Output the (X, Y) coordinate of the center of the cell containing the given text.  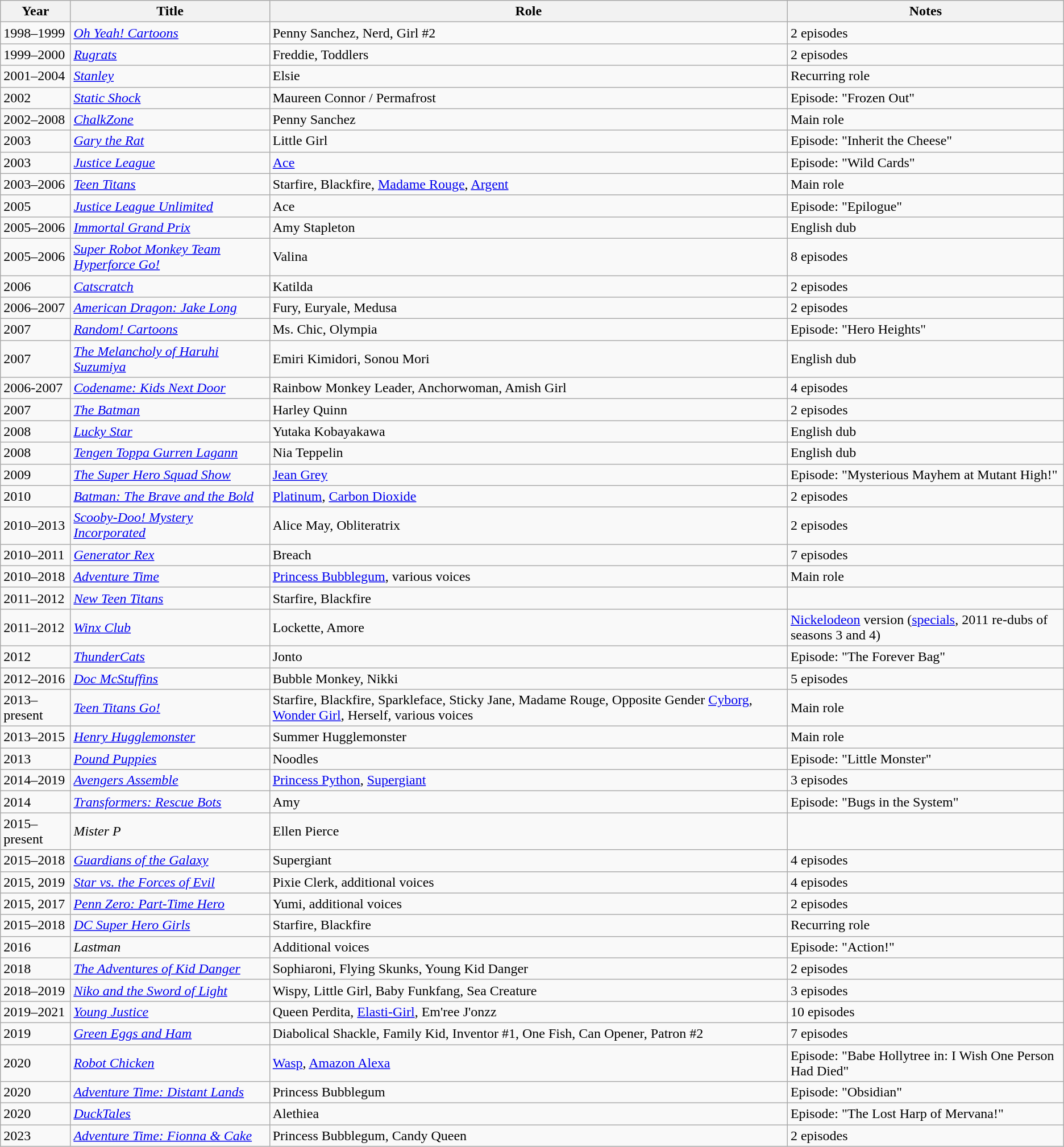
2002 (35, 98)
Title (170, 11)
Princess Bubblegum, Candy Queen (529, 1136)
Freddie, Toddlers (529, 55)
Penn Zero: Part-Time Hero (170, 904)
Starfire, Blackfire, Sparkleface, Sticky Jane, Madame Rouge, Opposite Gender Cyborg, Wonder Girl, Herself, various voices (529, 708)
2010 (35, 496)
Supergiant (529, 861)
The Super Hero Squad Show (170, 475)
2019–2021 (35, 1012)
2019 (35, 1033)
Diabolical Shackle, Family Kid, Inventor #1, One Fish, Can Opener, Patron #2 (529, 1033)
Princess Bubblegum, various voices (529, 576)
2015–present (35, 831)
ThunderCats (170, 656)
Alice May, Obliteratrix (529, 525)
Episode: "The Lost Harp of Mervana!" (925, 1114)
American Dragon: Jake Long (170, 308)
2016 (35, 947)
Valina (529, 257)
The Batman (170, 410)
Nickelodeon version (specials, 2011 re-dubs of seasons 3 and 4) (925, 627)
2012–2016 (35, 678)
2013–present (35, 708)
Yutaka Kobayakawa (529, 431)
DuckTales (170, 1114)
Rainbow Monkey Leader, Anchorwoman, Amish Girl (529, 388)
Emiri Kimidori, Sonou Mori (529, 359)
Little Girl (529, 141)
Codename: Kids Next Door (170, 388)
Princess Bubblegum (529, 1092)
5 episodes (925, 678)
Year (35, 11)
2013 (35, 759)
Mister P (170, 831)
Green Eggs and Ham (170, 1033)
Notes (925, 11)
Episode: "Mysterious Mayhem at Mutant High!" (925, 475)
Teen Titans (170, 184)
Platinum, Carbon Dioxide (529, 496)
The Melancholy of Haruhi Suzumiya (170, 359)
Alethiea (529, 1114)
Queen Perdita, Elasti-Girl, Em'ree J'onzz (529, 1012)
Episode: "Epilogue" (925, 206)
Wispy, Little Girl, Baby Funkfang, Sea Creature (529, 990)
Fury, Euryale, Medusa (529, 308)
Static Shock (170, 98)
Sophiaroni, Flying Skunks, Young Kid Danger (529, 969)
Episode: "Wild Cards" (925, 163)
2010–2011 (35, 555)
Scooby-Doo! Mystery Incorporated (170, 525)
Random! Cartoons (170, 330)
Episode: "Little Monster" (925, 759)
Role (529, 11)
Yumi, additional voices (529, 904)
Episode: "Frozen Out" (925, 98)
Amy (529, 802)
Starfire, Blackfire, Madame Rouge, Argent (529, 184)
2006-2007 (35, 388)
Immortal Grand Prix (170, 227)
Oh Yeah! Cartoons (170, 33)
Jean Grey (529, 475)
2013–2015 (35, 737)
Episode: "The Forever Bag" (925, 656)
Episode: "Obsidian" (925, 1092)
Ms. Chic, Olympia (529, 330)
Maureen Connor / Permafrost (529, 98)
2012 (35, 656)
Avengers Assemble (170, 780)
Episode: "Hero Heights" (925, 330)
Generator Rex (170, 555)
Amy Stapleton (529, 227)
Adventure Time: Fionna & Cake (170, 1136)
Jonto (529, 656)
Stanley (170, 76)
Gary the Rat (170, 141)
Star vs. the Forces of Evil (170, 882)
Adventure Time (170, 576)
Rugrats (170, 55)
2001–2004 (35, 76)
10 episodes (925, 1012)
Robot Chicken (170, 1063)
2009 (35, 475)
Lastman (170, 947)
Pound Puppies (170, 759)
Super Robot Monkey Team Hyperforce Go! (170, 257)
Winx Club (170, 627)
ChalkZone (170, 119)
Elsie (529, 76)
2015, 2019 (35, 882)
2018 (35, 969)
Episode: "Inherit the Cheese" (925, 141)
Harley Quinn (529, 410)
Justice League (170, 163)
Teen Titans Go! (170, 708)
2006–2007 (35, 308)
2006 (35, 286)
Katilda (529, 286)
2005 (35, 206)
Doc McStuffins (170, 678)
1998–1999 (35, 33)
Henry Hugglemonster (170, 737)
2023 (35, 1136)
1999–2000 (35, 55)
New Teen Titans (170, 598)
Princess Python, Supergiant (529, 780)
Summer Hugglemonster (529, 737)
Wasp, Amazon Alexa (529, 1063)
2014–2019 (35, 780)
The Adventures of Kid Danger (170, 969)
Niko and the Sword of Light (170, 990)
Ellen Pierce (529, 831)
2002–2008 (35, 119)
Young Justice (170, 1012)
Nia Teppelin (529, 453)
8 episodes (925, 257)
Transformers: Rescue Bots (170, 802)
Penny Sanchez, Nerd, Girl #2 (529, 33)
Noodles (529, 759)
Catscratch (170, 286)
2010–2018 (35, 576)
Episode: "Bugs in the System" (925, 802)
Batman: The Brave and the Bold (170, 496)
2015, 2017 (35, 904)
Lockette, Amore (529, 627)
Guardians of the Galaxy (170, 861)
Additional voices (529, 947)
Pixie Clerk, additional voices (529, 882)
2014 (35, 802)
2018–2019 (35, 990)
DC Super Hero Girls (170, 925)
2003–2006 (35, 184)
Justice League Unlimited (170, 206)
Adventure Time: Distant Lands (170, 1092)
Lucky Star (170, 431)
Episode: "Babe Hollytree in: I Wish One Person Had Died" (925, 1063)
2010–2013 (35, 525)
Episode: "Action!" (925, 947)
Tengen Toppa Gurren Lagann (170, 453)
Breach (529, 555)
Bubble Monkey, Nikki (529, 678)
Penny Sanchez (529, 119)
